Detect which cell encompasses the target text, then output its [x, y] center coordinate. 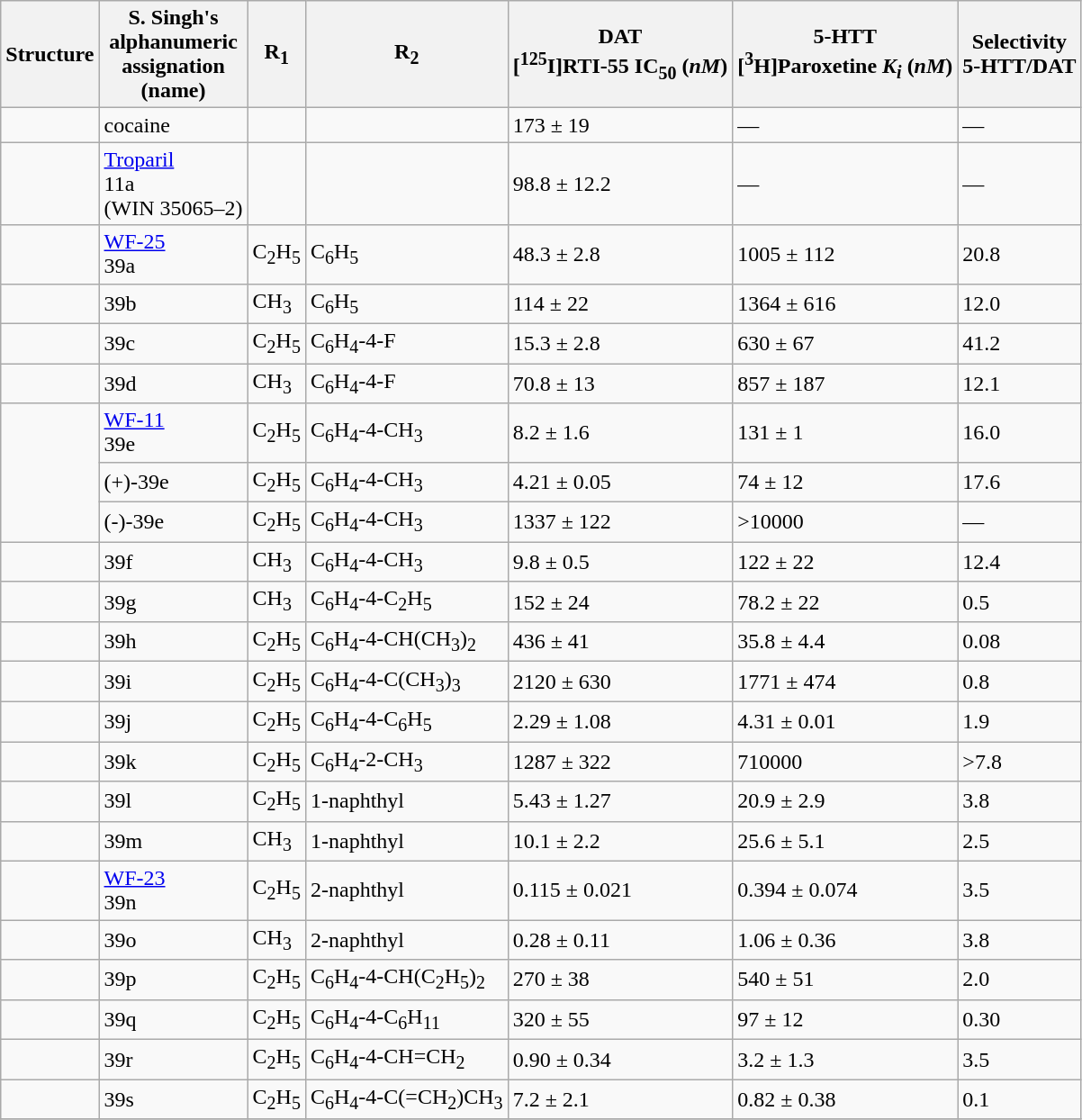
39d [173, 384]
39l [173, 801]
C6H4-4-C(CH3)3 [407, 682]
C6H4-4-C2H5 [407, 601]
1337 ± 122 [620, 521]
0.82 ± 0.38 [845, 1099]
630 ± 67 [845, 343]
WF-2339n [173, 891]
74 ± 12 [845, 482]
97 ± 12 [845, 1019]
12.4 [1019, 562]
8.2 ± 1.6 [620, 432]
39k [173, 762]
39h [173, 641]
4.21 ± 0.05 [620, 482]
436 ± 41 [620, 641]
C6H4-4-CH=CH2 [407, 1060]
1005 ± 112 [845, 254]
0.8 [1019, 682]
0.5 [1019, 601]
39f [173, 562]
41.2 [1019, 343]
0.30 [1019, 1019]
39b [173, 303]
2.5 [1019, 841]
12.0 [1019, 303]
540 ± 51 [845, 980]
5-HTT[3H]Paroxetine Ki (nM) [845, 54]
152 ± 24 [620, 601]
39r [173, 1060]
9.8 ± 0.5 [620, 562]
0.394 ± 0.074 [845, 891]
35.8 ± 4.4 [845, 641]
39s [173, 1099]
10.1 ± 2.2 [620, 841]
WF-1139e [173, 432]
cocaine [173, 125]
2120 ± 630 [620, 682]
320 ± 55 [620, 1019]
1.06 ± 0.36 [845, 940]
WF-2539a [173, 254]
39g [173, 601]
0.08 [1019, 641]
39o [173, 940]
1.9 [1019, 721]
4.31 ± 0.01 [845, 721]
39m [173, 841]
1771 ± 474 [845, 682]
C6H4-4-C(=CH2)CH3 [407, 1099]
0.1 [1019, 1099]
>10000 [845, 521]
98.8 ± 12.2 [620, 184]
C6H4-4-C6H5 [407, 721]
20.9 ± 2.9 [845, 801]
1287 ± 322 [620, 762]
39q [173, 1019]
114 ± 22 [620, 303]
710000 [845, 762]
131 ± 1 [845, 432]
>7.8 [1019, 762]
2.0 [1019, 980]
2.29 ± 1.08 [620, 721]
25.6 ± 5.1 [845, 841]
7.2 ± 2.1 [620, 1099]
70.8 ± 13 [620, 384]
78.2 ± 22 [845, 601]
173 ± 19 [620, 125]
Structure [50, 54]
0.28 ± 0.11 [620, 940]
48.3 ± 2.8 [620, 254]
0.115 ± 0.021 [620, 891]
12.1 [1019, 384]
R1 [276, 54]
(+)-39e [173, 482]
5.43 ± 1.27 [620, 801]
R2 [407, 54]
C6H4-4-CH(C2H5)2 [407, 980]
C6H4-4-C6H11 [407, 1019]
122 ± 22 [845, 562]
C6H4-2-CH3 [407, 762]
39c [173, 343]
17.6 [1019, 482]
DAT[125I]RTI-55 IC50 (nM) [620, 54]
20.8 [1019, 254]
0.90 ± 0.34 [620, 1060]
S. Singh'salphanumericassignation(name) [173, 54]
39j [173, 721]
C6H4-4-CH(CH3)2 [407, 641]
16.0 [1019, 432]
39p [173, 980]
Troparil11a(WIN 35065–2) [173, 184]
39i [173, 682]
15.3 ± 2.8 [620, 343]
Selectivity5-HTT/DAT [1019, 54]
1364 ± 616 [845, 303]
3.2 ± 1.3 [845, 1060]
(-)-39e [173, 521]
270 ± 38 [620, 980]
857 ± 187 [845, 384]
